Output the (x, y) coordinate of the center of the cell containing the given text.  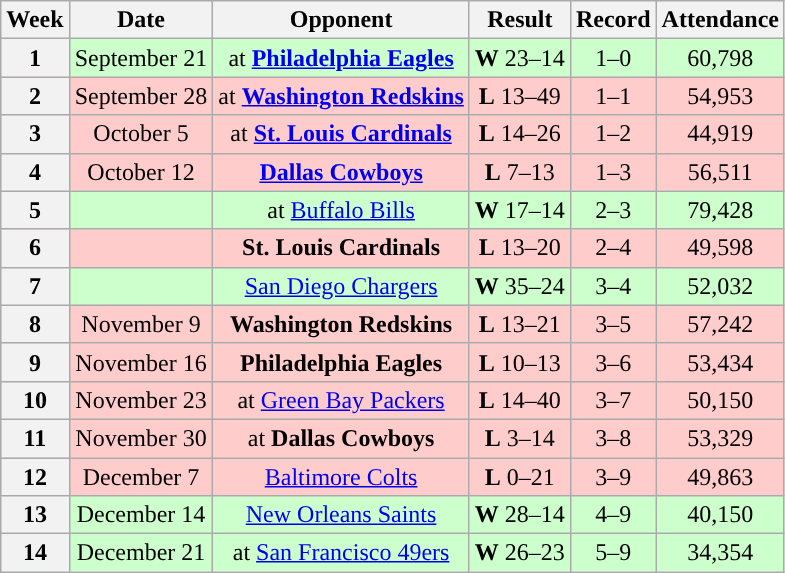
L 13–21 (520, 324)
1–3 (613, 172)
14 (35, 553)
56,511 (720, 172)
Date (141, 20)
79,428 (720, 210)
3 (35, 134)
St. Louis Cardinals (341, 248)
at Dallas Cowboys (341, 438)
2–4 (613, 248)
54,953 (720, 96)
L 0–21 (520, 477)
11 (35, 438)
November 16 (141, 362)
at Buffalo Bills (341, 210)
at St. Louis Cardinals (341, 134)
November 30 (141, 438)
3–9 (613, 477)
4 (35, 172)
Opponent (341, 20)
L 7–13 (520, 172)
49,863 (720, 477)
at Philadelphia Eagles (341, 58)
September 21 (141, 58)
50,150 (720, 400)
Week (35, 20)
New Orleans Saints (341, 515)
L 13–49 (520, 96)
57,242 (720, 324)
Dallas Cowboys (341, 172)
10 (35, 400)
1–1 (613, 96)
Baltimore Colts (341, 477)
2–3 (613, 210)
L 14–40 (520, 400)
1–2 (613, 134)
1–0 (613, 58)
2 (35, 96)
W 17–14 (520, 210)
November 9 (141, 324)
3–4 (613, 286)
L 13–20 (520, 248)
December 21 (141, 553)
44,919 (720, 134)
12 (35, 477)
34,354 (720, 553)
at San Francisco 49ers (341, 553)
at Green Bay Packers (341, 400)
1 (35, 58)
4–9 (613, 515)
53,329 (720, 438)
Washington Redskins (341, 324)
December 14 (141, 515)
9 (35, 362)
L 3–14 (520, 438)
53,434 (720, 362)
L 14–26 (520, 134)
October 5 (141, 134)
L 10–13 (520, 362)
September 28 (141, 96)
at Washington Redskins (341, 96)
7 (35, 286)
3–6 (613, 362)
60,798 (720, 58)
W 35–24 (520, 286)
3–8 (613, 438)
Record (613, 20)
Attendance (720, 20)
December 7 (141, 477)
3–5 (613, 324)
8 (35, 324)
W 26–23 (520, 553)
San Diego Chargers (341, 286)
November 23 (141, 400)
6 (35, 248)
5–9 (613, 553)
W 28–14 (520, 515)
49,598 (720, 248)
3–7 (613, 400)
October 12 (141, 172)
W 23–14 (520, 58)
13 (35, 515)
Philadelphia Eagles (341, 362)
40,150 (720, 515)
52,032 (720, 286)
Result (520, 20)
5 (35, 210)
